Scan for the cell matching the given text and deliver its [X, Y] coordinate at center. 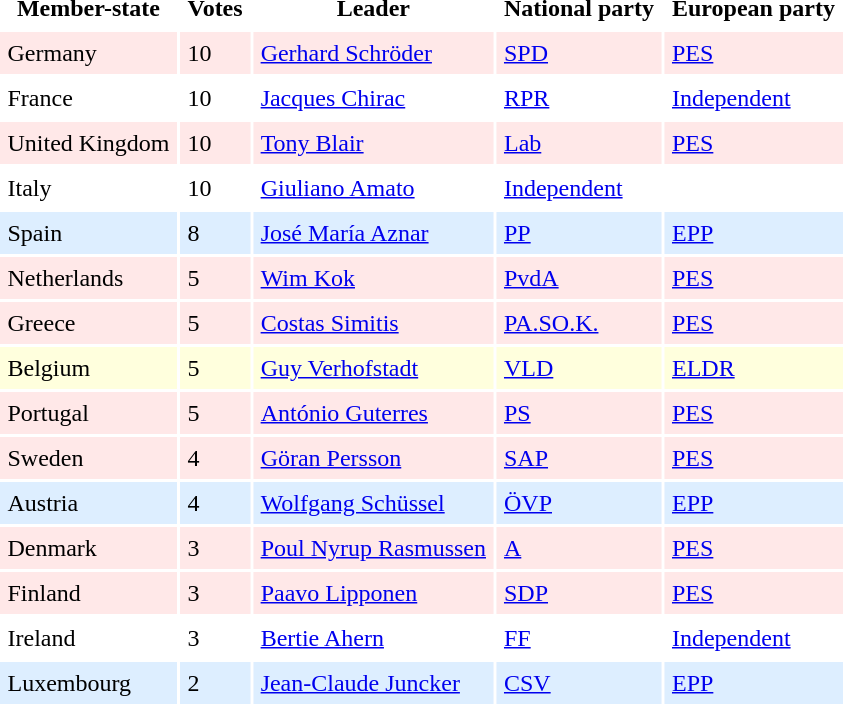
France [88, 98]
Denmark [88, 548]
Italy [88, 188]
Austria [88, 503]
Paavo Lipponen [373, 593]
Lab [578, 143]
Spain [88, 233]
Luxembourg [88, 683]
Tony Blair [373, 143]
Bertie Ahern [373, 638]
Ireland [88, 638]
8 [215, 233]
ÖVP [578, 503]
VLD [578, 368]
2 [215, 683]
Costas Simitis [373, 323]
United Kingdom [88, 143]
PP [578, 233]
A [578, 548]
Jean-Claude Juncker [373, 683]
Finland [88, 593]
Sweden [88, 458]
José María Aznar [373, 233]
RPR [578, 98]
Belgium [88, 368]
Netherlands [88, 278]
Jacques Chirac [373, 98]
Portugal [88, 413]
Guy Verhofstadt [373, 368]
Greece [88, 323]
SPD [578, 53]
SDP [578, 593]
CSV [578, 683]
Wim Kok [373, 278]
ELDR [753, 368]
Giuliano Amato [373, 188]
PA.SO.K. [578, 323]
PS [578, 413]
FF [578, 638]
SAP [578, 458]
PvdA [578, 278]
Germany [88, 53]
Gerhard Schröder [373, 53]
António Guterres [373, 413]
Wolfgang Schüssel [373, 503]
Göran Persson [373, 458]
Poul Nyrup Rasmussen [373, 548]
